For the text-containing cell, return its midpoint in (x, y) coordinate format. 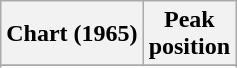
Chart (1965) (72, 34)
Peakposition (189, 34)
